Identify which cell holds the provided text, then report its (X, Y) central coordinate. 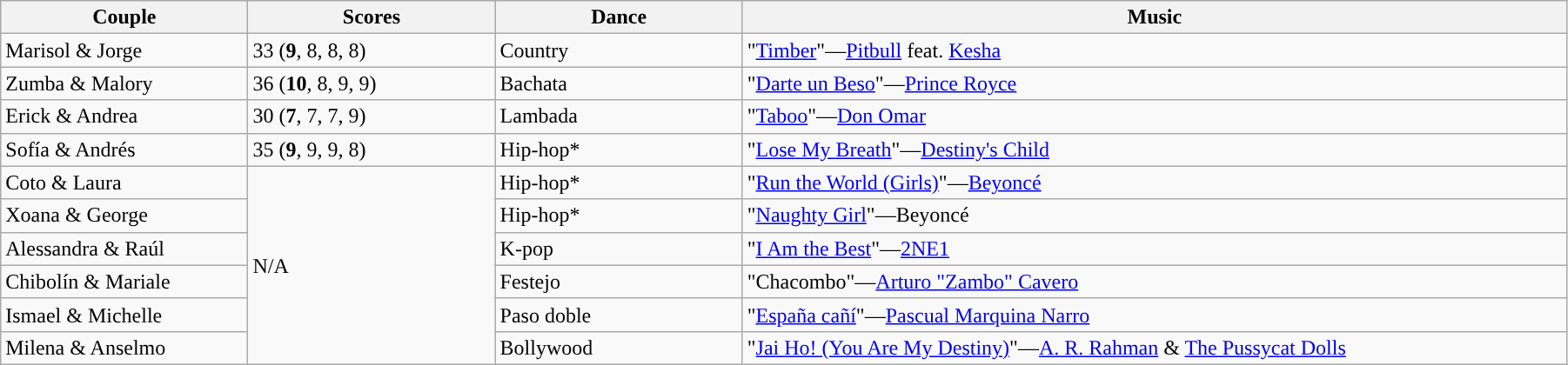
33 (9, 8, 8, 8) (372, 50)
Dance (619, 17)
"Lose My Breath"—Destiny's Child (1154, 149)
Milena & Anselmo (124, 348)
Xoana & George (124, 216)
35 (9, 9, 9, 8) (372, 149)
"I Am the Best"—2NE1 (1154, 249)
Ismael & Michelle (124, 315)
"Chacombo"—Arturo "Zambo" Cavero (1154, 282)
"Naughty Girl"—Beyoncé (1154, 216)
Bachata (619, 83)
Marisol & Jorge (124, 50)
Coto & Laura (124, 182)
"España cañí"—Pascual Marquina Narro (1154, 315)
Alessandra & Raúl (124, 249)
Zumba & Malory (124, 83)
N/A (372, 265)
Sofía & Andrés (124, 149)
"Run the World (Girls)"—Beyoncé (1154, 182)
Country (619, 50)
Scores (372, 17)
"Darte un Beso"—Prince Royce (1154, 83)
30 (7, 7, 7, 9) (372, 116)
K-pop (619, 249)
Paso doble (619, 315)
Bollywood (619, 348)
Music (1154, 17)
Lambada (619, 116)
Festejo (619, 282)
Chibolín & Mariale (124, 282)
Couple (124, 17)
"Jai Ho! (You Are My Destiny)"—A. R. Rahman & The Pussycat Dolls (1154, 348)
Erick & Andrea (124, 116)
36 (10, 8, 9, 9) (372, 83)
"Taboo"—Don Omar (1154, 116)
"Timber"—Pitbull feat. Kesha (1154, 50)
